Find where the given text appears and provide that cell's center as (x, y) coordinate. 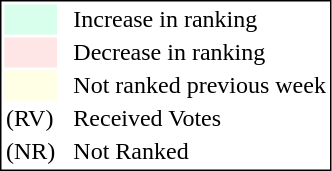
(NR) (30, 151)
Received Votes (200, 119)
Decrease in ranking (200, 53)
Not ranked previous week (200, 85)
Not Ranked (200, 151)
(RV) (30, 119)
Increase in ranking (200, 19)
